Scan for the cell matching the given text and deliver its [x, y] coordinate at center. 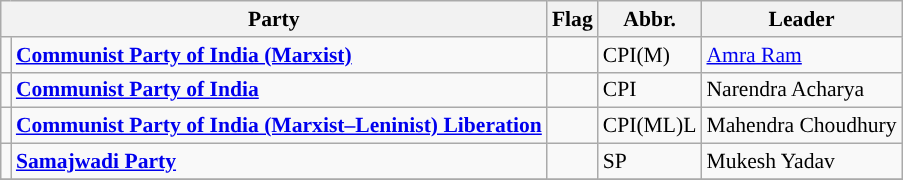
Amra Ram [801, 55]
Communist Party of India (Marxist–Leninist) Liberation [279, 126]
Party [274, 19]
Communist Party of India [279, 90]
Leader [801, 19]
Communist Party of India (Marxist) [279, 55]
CPI(ML)L [650, 126]
CPI [650, 90]
Mukesh Yadav [801, 162]
SP [650, 162]
Narendra Acharya [801, 90]
Mahendra Choudhury [801, 126]
Samajwadi Party [279, 162]
CPI(M) [650, 55]
Abbr. [650, 19]
Flag [572, 19]
